Output the [X, Y] coordinate of the center of the cell containing the given text.  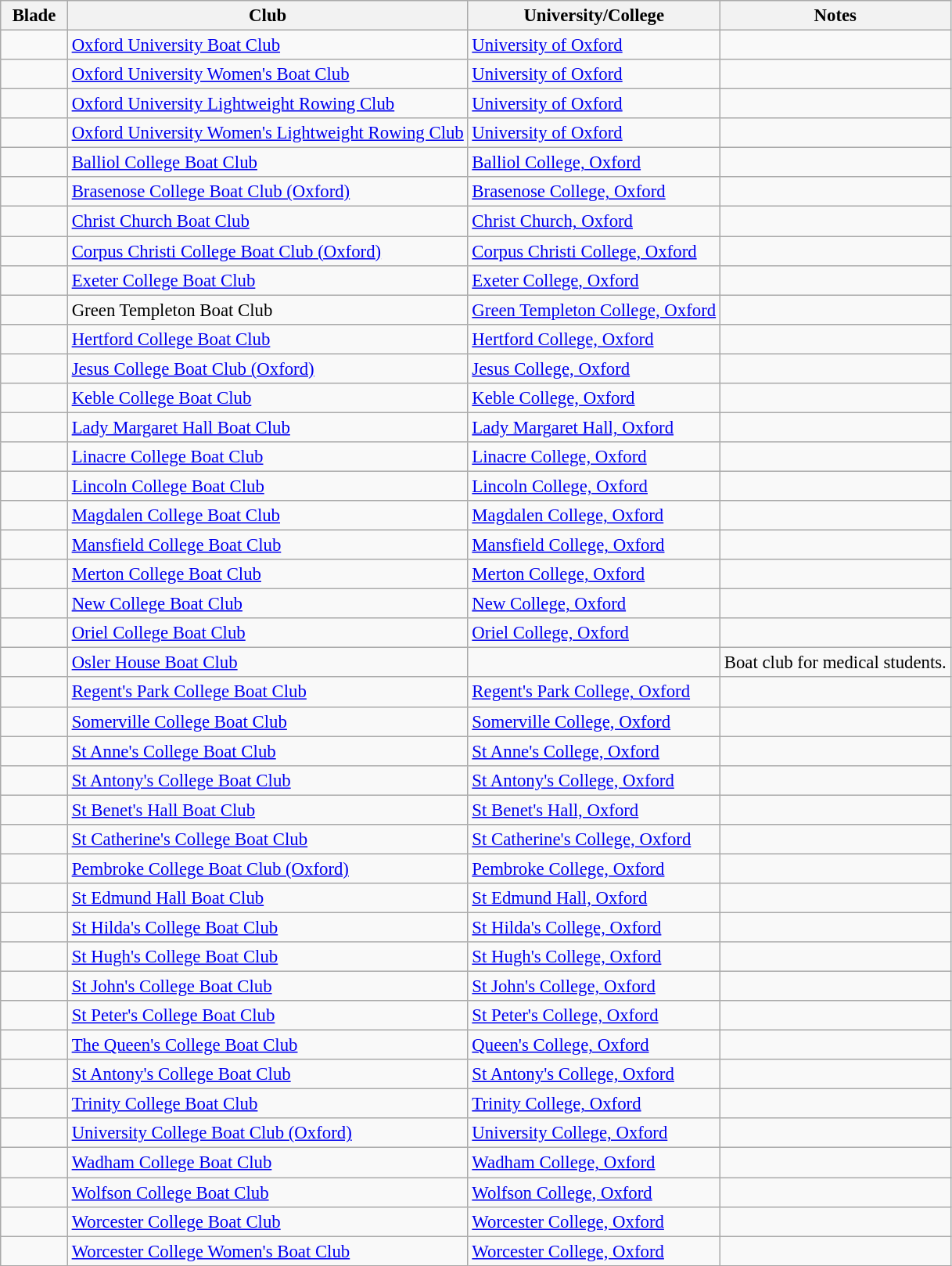
Balliol College, Oxford [594, 163]
New College, Oxford [594, 604]
Brasenose College Boat Club (Oxford) [268, 192]
Wolfson College Boat Club [268, 1192]
St Anne's College Boat Club [268, 751]
Oriel College, Oxford [594, 633]
Magdalen College, Oxford [594, 516]
Linacre College, Oxford [594, 457]
Christ Church Boat Club [268, 221]
Wolfson College, Oxford [594, 1192]
Pembroke College, Oxford [594, 869]
Lady Margaret Hall Boat Club [268, 427]
Merton College Boat Club [268, 574]
Hertford College Boat Club [268, 339]
Jesus College Boat Club (Oxford) [268, 369]
Christ Church, Oxford [594, 221]
Lincoln College Boat Club [268, 486]
Exeter College Boat Club [268, 280]
St Catherine's College, Oxford [594, 840]
Oxford University Women's Boat Club [268, 74]
St Anne's College, Oxford [594, 751]
Oxford University Lightweight Rowing Club [268, 104]
Keble College, Oxford [594, 398]
Pembroke College Boat Club (Oxford) [268, 869]
Boat club for medical students. [835, 663]
Lady Margaret Hall, Oxford [594, 427]
Oxford University Boat Club [268, 45]
St Benet's Hall, Oxford [594, 810]
Wadham College, Oxford [594, 1163]
St Peter's College, Oxford [594, 1016]
Regent's Park College Boat Club [268, 692]
Somerville College, Oxford [594, 721]
St Catherine's College Boat Club [268, 840]
University College Boat Club (Oxford) [268, 1134]
University College, Oxford [594, 1134]
University/College [594, 16]
St John's College, Oxford [594, 987]
Mansfield College, Oxford [594, 545]
St Peter's College Boat Club [268, 1016]
Magdalen College Boat Club [268, 516]
Worcester College Boat Club [268, 1221]
Wadham College Boat Club [268, 1163]
Club [268, 16]
Worcester College Women's Boat Club [268, 1251]
Lincoln College, Oxford [594, 486]
St Benet's Hall Boat Club [268, 810]
Linacre College Boat Club [268, 457]
Jesus College, Oxford [594, 369]
Balliol College Boat Club [268, 163]
New College Boat Club [268, 604]
The Queen's College Boat Club [268, 1045]
Regent's Park College, Oxford [594, 692]
Osler House Boat Club [268, 663]
St Hilda's College Boat Club [268, 927]
Queen's College, Oxford [594, 1045]
St Hugh's College, Oxford [594, 957]
Trinity College, Oxford [594, 1104]
Keble College Boat Club [268, 398]
Somerville College Boat Club [268, 721]
St Edmund Hall, Oxford [594, 898]
Hertford College, Oxford [594, 339]
Green Templeton Boat Club [268, 310]
Corpus Christi College, Oxford [594, 251]
St Hilda's College, Oxford [594, 927]
Oxford University Women's Lightweight Rowing Club [268, 133]
Merton College, Oxford [594, 574]
Green Templeton College, Oxford [594, 310]
Blade [34, 16]
St Edmund Hall Boat Club [268, 898]
Corpus Christi College Boat Club (Oxford) [268, 251]
Trinity College Boat Club [268, 1104]
St John's College Boat Club [268, 987]
Exeter College, Oxford [594, 280]
Notes [835, 16]
Mansfield College Boat Club [268, 545]
Oriel College Boat Club [268, 633]
Brasenose College, Oxford [594, 192]
St Hugh's College Boat Club [268, 957]
